Identify which cell holds the provided text, then report its [X, Y] central coordinate. 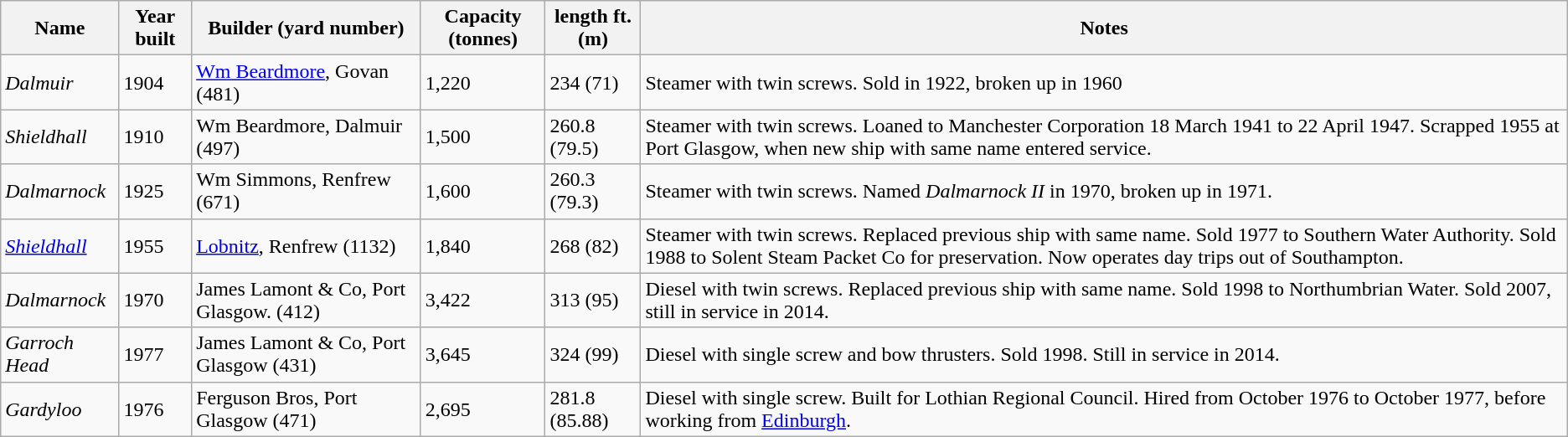
260.8 (79.5) [593, 137]
length ft. (m) [593, 28]
281.8 (85.88) [593, 409]
1,500 [482, 137]
Diesel with twin screws. Replaced previous ship with same name. Sold 1998 to Northumbrian Water. Sold 2007, still in service in 2014. [1104, 300]
324 (99) [593, 355]
Garroch Head [60, 355]
1,600 [482, 191]
234 (71) [593, 82]
Notes [1104, 28]
1955 [156, 246]
Steamer with twin screws. Sold in 1922, broken up in 1960 [1104, 82]
James Lamont & Co, Port Glasgow (431) [307, 355]
3,645 [482, 355]
260.3 (79.3) [593, 191]
Diesel with single screw and bow thrusters. Sold 1998. Still in service in 2014. [1104, 355]
1925 [156, 191]
Capacity (tonnes) [482, 28]
Diesel with single screw. Built for Lothian Regional Council. Hired from October 1976 to October 1977, before working from Edinburgh. [1104, 409]
Wm Beardmore, Dalmuir (497) [307, 137]
Wm Beardmore, Govan (481) [307, 82]
Name [60, 28]
1976 [156, 409]
Ferguson Bros, Port Glasgow (471) [307, 409]
268 (82) [593, 246]
Builder (yard number) [307, 28]
313 (95) [593, 300]
Wm Simmons, Renfrew (671) [307, 191]
Gardyloo [60, 409]
1970 [156, 300]
1,220 [482, 82]
1910 [156, 137]
James Lamont & Co, Port Glasgow. (412) [307, 300]
2,695 [482, 409]
Lobnitz, Renfrew (1132) [307, 246]
Steamer with twin screws. Named Dalmarnock II in 1970, broken up in 1971. [1104, 191]
1977 [156, 355]
Dalmuir [60, 82]
Year built [156, 28]
1904 [156, 82]
3,422 [482, 300]
1,840 [482, 246]
